Determine the [X, Y] coordinate at the center of the cell enclosing the given text.  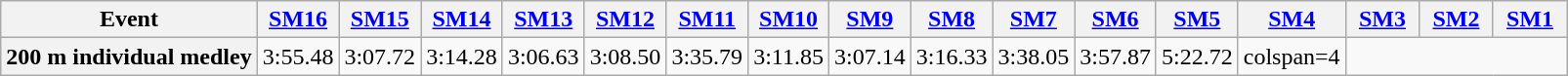
3:55.48 [298, 57]
SM2 [1457, 19]
SM3 [1382, 19]
3:16.33 [952, 57]
SM14 [462, 19]
Event [129, 19]
3:14.28 [462, 57]
SM16 [298, 19]
SM8 [952, 19]
200 m individual medley [129, 57]
SM5 [1197, 19]
SM1 [1530, 19]
SM11 [707, 19]
3:06.63 [543, 57]
SM15 [380, 19]
SM9 [869, 19]
colspan=4 [1292, 57]
SM7 [1034, 19]
SM13 [543, 19]
3:08.50 [625, 57]
SM10 [789, 19]
3:07.72 [380, 57]
3:07.14 [869, 57]
3:38.05 [1034, 57]
3:35.79 [707, 57]
3:11.85 [789, 57]
3:57.87 [1116, 57]
SM6 [1116, 19]
5:22.72 [1197, 57]
SM12 [625, 19]
SM4 [1292, 19]
